Identify which cell holds the provided text, then report its (X, Y) central coordinate. 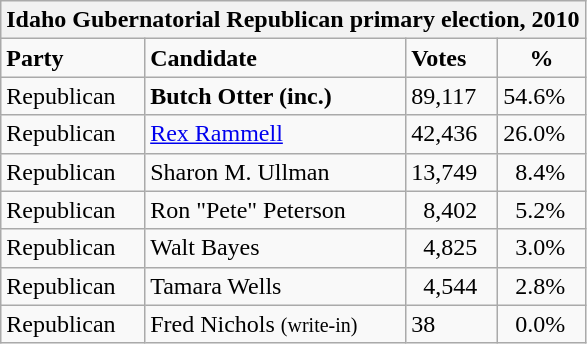
89,117 (452, 96)
26.0% (542, 134)
2.8% (542, 286)
4,544 (452, 286)
54.6% (542, 96)
Butch Otter (inc.) (276, 96)
13,749 (452, 172)
Ron "Pete" Peterson (276, 210)
0.0% (542, 324)
3.0% (542, 248)
Candidate (276, 58)
8.4% (542, 172)
5.2% (542, 210)
Rex Rammell (276, 134)
8,402 (452, 210)
38 (452, 324)
Walt Bayes (276, 248)
% (542, 58)
Party (73, 58)
Votes (452, 58)
Tamara Wells (276, 286)
Idaho Gubernatorial Republican primary election, 2010 (293, 20)
42,436 (452, 134)
4,825 (452, 248)
Sharon M. Ullman (276, 172)
Fred Nichols (write-in) (276, 324)
